Locate the cell with the specified text and output its (X, Y) center coordinate. 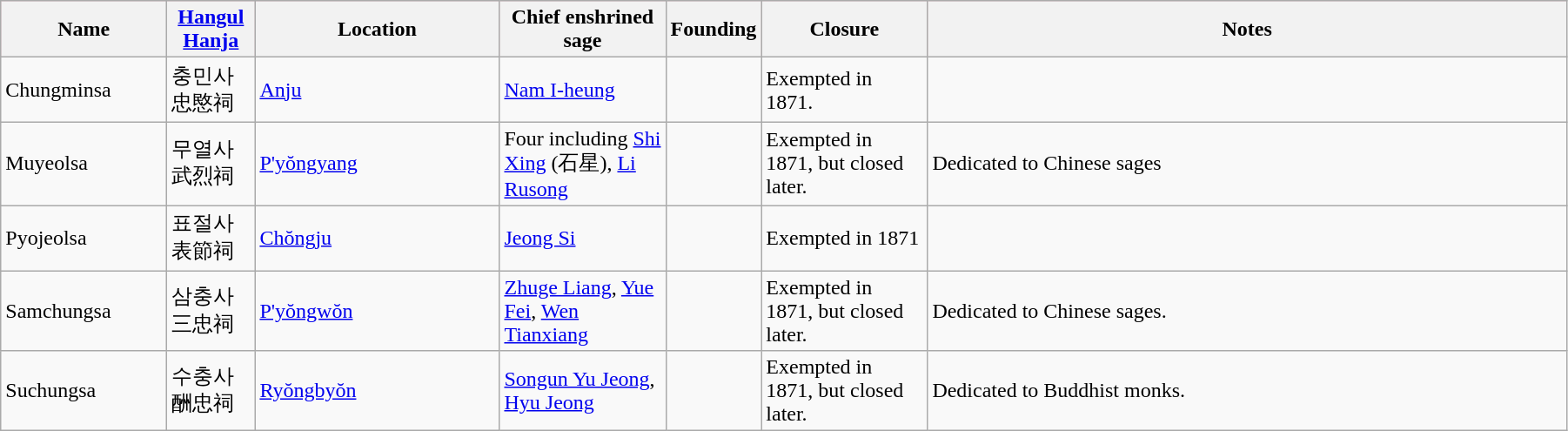
수충사酬忠祠 (211, 391)
Location (378, 30)
Pyojeolsa (84, 238)
Chŏngju (378, 238)
HangulHanja (211, 30)
Samchungsa (84, 310)
삼충사三忠祠 (211, 310)
Exempted in 1871. (844, 90)
P'yŏngyang (378, 164)
P'yŏngwŏn (378, 310)
Ryŏngbyŏn (378, 391)
Dedicated to Chinese sages. (1248, 310)
Dedicated to Buddhist monks. (1248, 391)
Exempted in 1871 (844, 238)
Nam I-heung (583, 90)
충민사忠愍祠 (211, 90)
Chief enshrined sage (583, 30)
Muyeolsa (84, 164)
Jeong Si (583, 238)
Founding (714, 30)
Four including Shi Xing (石星), Li Rusong (583, 164)
Anju (378, 90)
Dedicated to Chinese sages (1248, 164)
Name (84, 30)
무열사武烈祠 (211, 164)
Chungminsa (84, 90)
Notes (1248, 30)
표절사表節祠 (211, 238)
Zhuge Liang, Yue Fei, Wen Tianxiang (583, 310)
Closure (844, 30)
Songun Yu Jeong, Hyu Jeong (583, 391)
Suchungsa (84, 391)
